Find where the given text appears and provide that cell's center as (X, Y) coordinate. 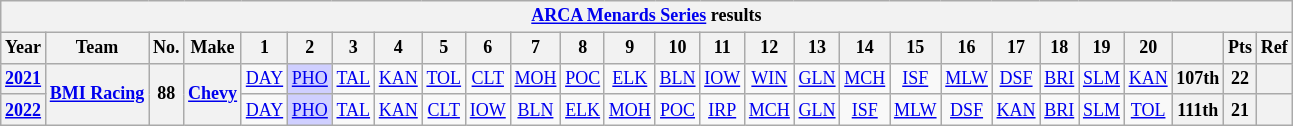
16 (966, 48)
107th (1198, 78)
14 (865, 48)
1 (264, 48)
15 (916, 48)
111th (1198, 110)
Pts (1240, 48)
3 (353, 48)
IRP (722, 110)
2021 (24, 78)
Make (213, 48)
No. (166, 48)
6 (488, 48)
17 (1016, 48)
22 (1240, 78)
10 (678, 48)
BMI Racing (96, 94)
ARCA Menards Series results (646, 16)
12 (770, 48)
11 (722, 48)
7 (536, 48)
Year (24, 48)
9 (630, 48)
13 (817, 48)
Chevy (213, 94)
19 (1102, 48)
88 (166, 94)
8 (583, 48)
4 (398, 48)
2 (310, 48)
21 (1240, 110)
5 (444, 48)
18 (1060, 48)
WIN (770, 78)
20 (1148, 48)
Ref (1274, 48)
Team (96, 48)
2022 (24, 110)
